Capture the cell that displays the provided text and extract its [x, y] central coordinate. 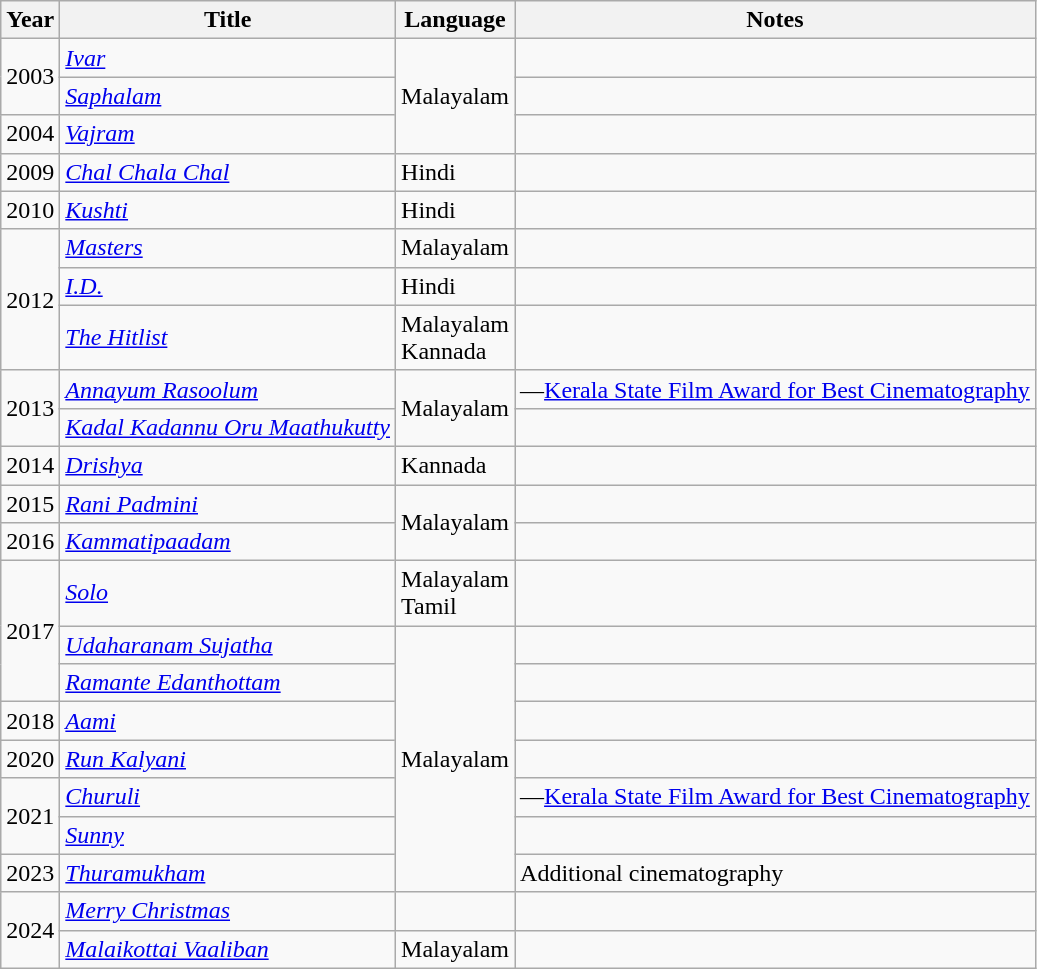
2009 [30, 172]
Ramante Edanthottam [228, 683]
2021 [30, 816]
Merry Christmas [228, 911]
Chal Chala Chal [228, 172]
2016 [30, 542]
2004 [30, 134]
Year [30, 20]
2012 [30, 300]
2015 [30, 503]
Additional cinematography [776, 873]
2018 [30, 721]
2017 [30, 632]
2024 [30, 930]
The Hitlist [228, 338]
2014 [30, 465]
Kadal Kadannu Oru Maathukutty [228, 427]
2020 [30, 759]
Sunny [228, 835]
Ivar [228, 58]
2023 [30, 873]
Kushti [228, 210]
Rani Padmini [228, 503]
Churuli [228, 797]
Run Kalyani [228, 759]
MalayalamKannada [456, 338]
Title [228, 20]
2010 [30, 210]
Udaharanam Sujatha [228, 645]
Vajram [228, 134]
Language [456, 20]
Aami [228, 721]
Masters [228, 248]
Solo [228, 594]
Malaikottai Vaaliban [228, 949]
Kannada [456, 465]
Notes [776, 20]
Annayum Rasoolum [228, 389]
2003 [30, 77]
Drishya [228, 465]
I.D. [228, 286]
2013 [30, 408]
Saphalam [228, 96]
Kammatipaadam [228, 542]
MalayalamTamil [456, 594]
Thuramukham [228, 873]
